For the text-containing cell, return its midpoint in [X, Y] coordinate format. 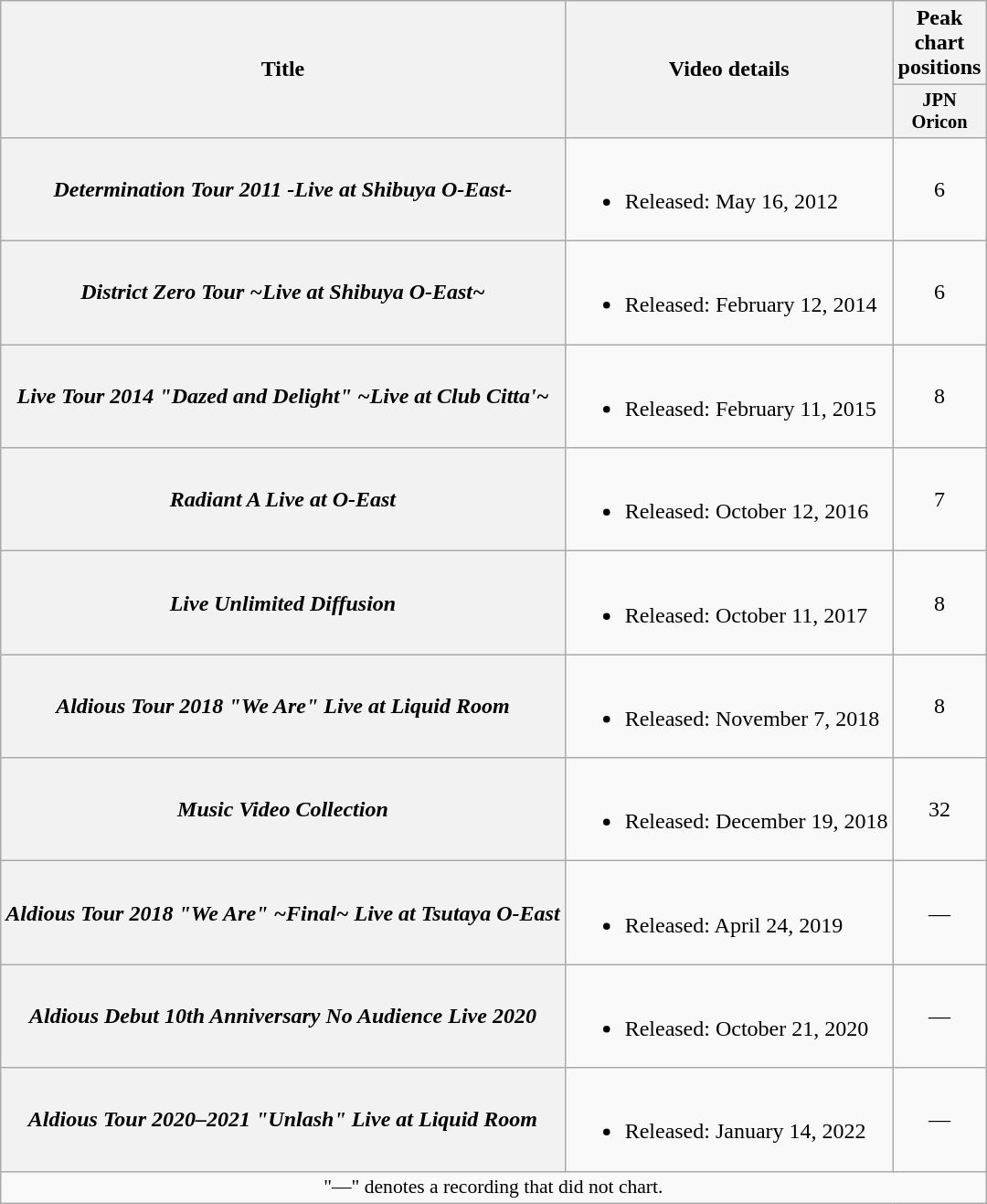
Video details [729, 69]
Aldious Tour 2018 "We Are" ~Final~ Live at Tsutaya O-East [283, 912]
Live Unlimited Diffusion [283, 603]
Aldious Tour 2020–2021 "Unlash" Live at Liquid Room [283, 1119]
7 [939, 499]
Released: October 21, 2020 [729, 1017]
Peak chart positions [939, 43]
Released: February 12, 2014 [729, 293]
Released: November 7, 2018 [729, 706]
District Zero Tour ~Live at Shibuya O-East~ [283, 293]
Title [283, 69]
Released: April 24, 2019 [729, 912]
"—" denotes a recording that did not chart. [493, 1188]
Music Video Collection [283, 810]
Live Tour 2014 "Dazed and Delight" ~Live at Club Citta'~ [283, 397]
Aldious Debut 10th Anniversary No Audience Live 2020 [283, 1017]
Released: December 19, 2018 [729, 810]
32 [939, 810]
Released: January 14, 2022 [729, 1119]
Radiant A Live at O-East [283, 499]
Released: October 11, 2017 [729, 603]
Released: October 12, 2016 [729, 499]
Determination Tour 2011 -Live at Shibuya O-East- [283, 188]
Released: February 11, 2015 [729, 397]
Released: May 16, 2012 [729, 188]
Aldious Tour 2018 "We Are" Live at Liquid Room [283, 706]
JPNOricon [939, 112]
